From the cell containing the given text, extract its center point as [X, Y] coordinate. 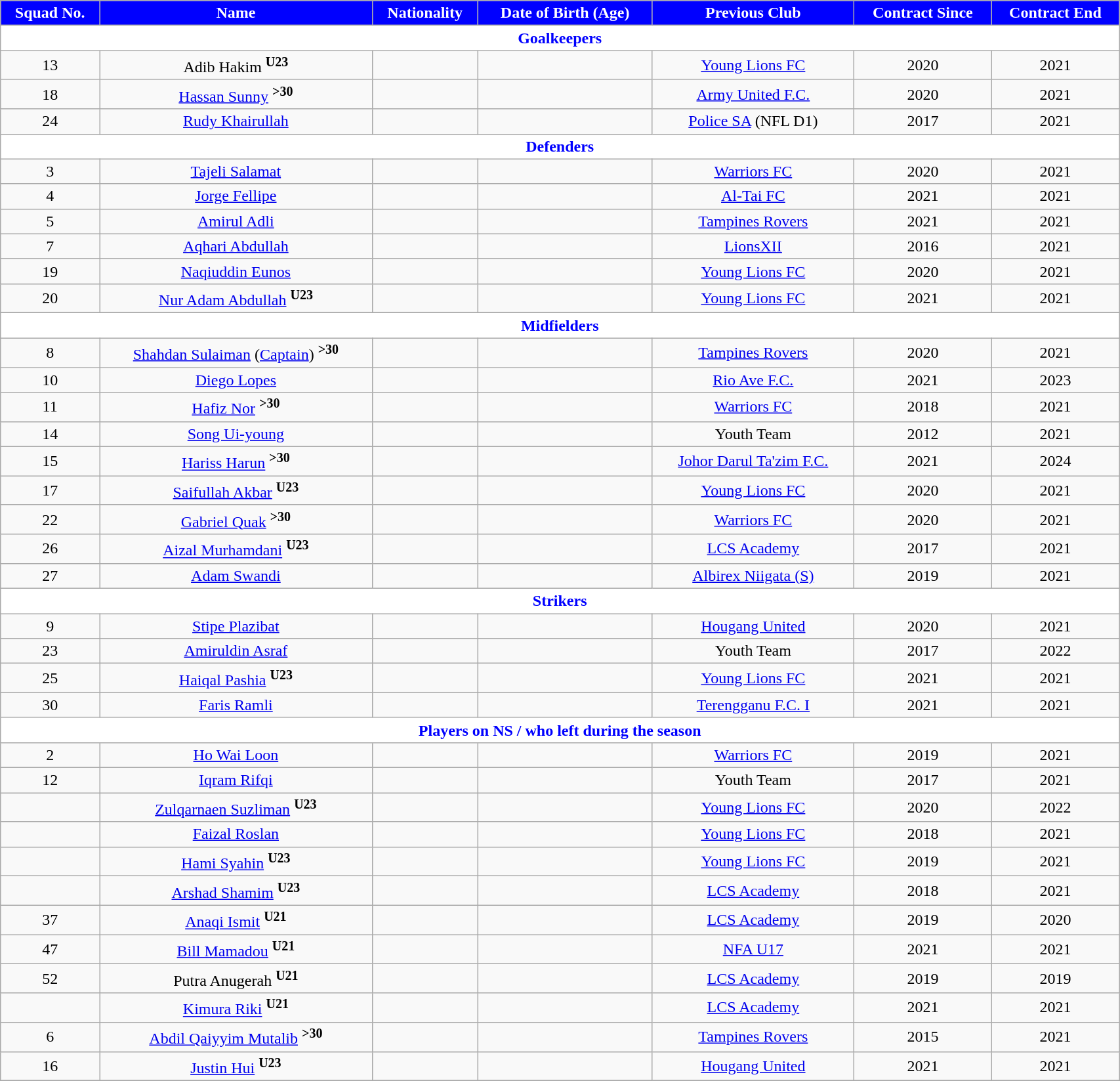
16 [50, 1066]
Haiqal Pashia U23 [236, 679]
Defenders [560, 146]
2 [50, 755]
Terengganu F.C. I [753, 705]
Previous Club [753, 13]
3 [50, 171]
30 [50, 705]
Adib Hakim U23 [236, 66]
12 [50, 780]
Johor Darul Ta'zim F.C. [753, 461]
Squad No. [50, 13]
LionsXII [753, 246]
25 [50, 679]
NFA U17 [753, 949]
Al-Tai FC [753, 196]
7 [50, 246]
15 [50, 461]
47 [50, 949]
Tajeli Salamat [236, 171]
Ho Wai Loon [236, 755]
9 [50, 626]
Zulqarnaen Suzliman U23 [236, 807]
Hafiz Nor >30 [236, 407]
26 [50, 549]
Hami Syahin U23 [236, 861]
Nur Adam Abdullah U23 [236, 298]
Strikers [560, 601]
Justin Hui U23 [236, 1066]
Police SA (NFL D1) [753, 121]
2024 [1055, 461]
37 [50, 920]
14 [50, 434]
8 [50, 353]
Kimura Riki U21 [236, 1008]
52 [50, 978]
2015 [923, 1037]
17 [50, 491]
20 [50, 298]
Aizal Murhamdani U23 [236, 549]
Shahdan Sulaiman (Captain) >30 [236, 353]
6 [50, 1037]
Naqiuddin Eunos [236, 271]
Rio Ave F.C. [753, 380]
Abdil Qaiyyim Mutalib >30 [236, 1037]
Nationality [425, 13]
Stipe Plazibat [236, 626]
Midfielders [560, 326]
Goalkeepers [560, 38]
4 [50, 196]
24 [50, 121]
Iqram Rifqi [236, 780]
27 [50, 576]
Gabriel Quak >30 [236, 520]
Date of Birth (Age) [565, 13]
Bill Mamadou U21 [236, 949]
Jorge Fellipe [236, 196]
Army United F.C. [753, 95]
Albirex Niigata (S) [753, 576]
22 [50, 520]
Contract Since [923, 13]
Rudy Khairullah [236, 121]
Song Ui-young [236, 434]
Hassan Sunny >30 [236, 95]
Faris Ramli [236, 705]
Arshad Shamim U23 [236, 891]
Saifullah Akbar U23 [236, 491]
Diego Lopes [236, 380]
Anaqi Ismit U21 [236, 920]
Adam Swandi [236, 576]
Aqhari Abdullah [236, 246]
Faizal Roslan [236, 834]
Amirul Adli [236, 221]
Putra Anugerah U21 [236, 978]
11 [50, 407]
19 [50, 271]
2016 [923, 246]
2012 [923, 434]
Contract End [1055, 13]
13 [50, 66]
18 [50, 95]
2023 [1055, 380]
10 [50, 380]
5 [50, 221]
Hariss Harun >30 [236, 461]
Players on NS / who left during the season [560, 730]
23 [50, 651]
Name [236, 13]
Amiruldin Asraf [236, 651]
